Search for the cell housing the specified text and yield its [x, y] center coordinate. 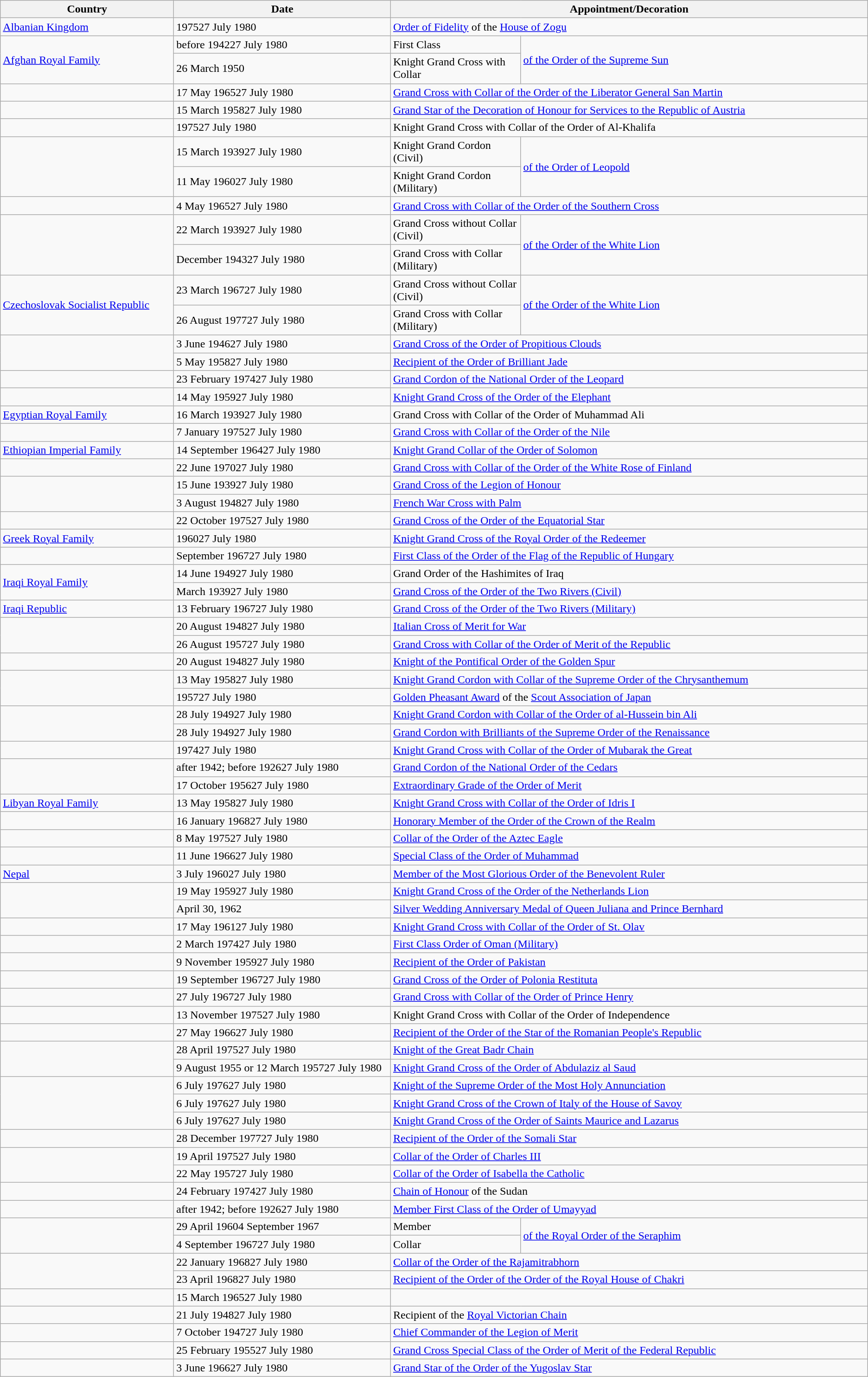
195727 July 1980 [282, 697]
Collar [455, 1244]
28 December 197727 July 1980 [282, 1138]
Appointment/Decoration [629, 9]
Albanian Kingdom [87, 27]
Grand Cross with Collar of the Order of the White Rose of Finland [629, 468]
15 March 193927 July 1980 [282, 151]
Recipient of the Order of the Star of the Romanian People's Republic [629, 1032]
Grand Cross of the Order of the Two Rivers (Civil) [629, 591]
Grand Cross of the Order of the Equatorial Star [629, 520]
Knight Grand Cordon (Civil) [455, 151]
of the Order of the Supreme Sun [694, 59]
Iraqi Royal Family [87, 582]
Knight of the Supreme Order of the Most Holy Annunciation [629, 1085]
December 194327 July 1980 [282, 260]
Knight Grand Cross with Collar [455, 69]
Grand Star of the Decoration of Honour for Services to the Republic of Austria [629, 110]
Special Class of the Order of Muhammad [629, 856]
Libyan Royal Family [87, 803]
Knight Grand Cross of the Order of the Netherlands Lion [629, 891]
22 March 193927 July 1980 [282, 229]
Knight Grand Cross of the Order of Saints Maurice and Lazarus [629, 1121]
Recipient of the Order of Brilliant Jade [629, 362]
Extraordinary Grade of the Order of Merit [629, 785]
22 June 197027 July 1980 [282, 468]
9 November 195927 July 1980 [282, 962]
9 August 1955 or 12 March 195727 July 1980 [282, 1068]
Date [282, 9]
17 May 196527 July 1980 [282, 92]
19 May 195927 July 1980 [282, 891]
13 February 196727 July 1980 [282, 609]
Greek Royal Family [87, 538]
Recipient of the Royal Victorian Chain [629, 1315]
Knight Grand Cross of the Order of the Elephant [629, 397]
21 July 194827 July 1980 [282, 1315]
Collar of the Order of Charles III [629, 1156]
14 June 194927 July 1980 [282, 573]
4 September 196727 July 1980 [282, 1244]
Knight Grand Cordon (Military) [455, 182]
3 June 194627 July 1980 [282, 344]
Honorary Member of the Order of the Crown of the Realm [629, 820]
Collar of the Order of the Rajamitrabhorn [629, 1262]
of the Order of Leopold [694, 167]
16 March 193927 July 1980 [282, 415]
Grand Cordon of the National Order of the Cedars [629, 768]
3 June 196627 July 1980 [282, 1368]
11 May 196027 July 1980 [282, 182]
Nepal [87, 873]
Grand Star of the Order of the Yugoslav Star [629, 1368]
Knight of the Pontifical Order of the Golden Spur [629, 662]
7 October 194727 July 1980 [282, 1332]
14 September 196427 July 1980 [282, 450]
Recipient of the Order of Pakistan [629, 962]
11 June 196627 July 1980 [282, 856]
3 July 196027 July 1980 [282, 873]
4 May 196527 July 1980 [282, 205]
First Class [455, 45]
French War Cross with Palm [629, 503]
3 August 194827 July 1980 [282, 503]
28 April 197527 July 1980 [282, 1050]
Knight Grand Cross with Collar of the Order of Al-Khalifa [629, 128]
Country [87, 9]
Collar of the Order of the Aztec Eagle [629, 838]
13 November 197527 July 1980 [282, 1015]
Grand Cross with Collar of the Order of Muhammad Ali [629, 415]
8 May 197527 July 1980 [282, 838]
17 October 195627 July 1980 [282, 785]
Knight Grand Cross of the Royal Order of the Redeemer [629, 538]
April 30, 1962 [282, 909]
Silver Wedding Anniversary Medal of Queen Juliana and Prince Bernhard [629, 909]
Member [455, 1227]
Order of Fidelity of the House of Zogu [629, 27]
Knight Grand Collar of the Order of Solomon [629, 450]
Collar of the Order of Isabella the Catholic [629, 1174]
22 January 196827 July 1980 [282, 1262]
Recipient of the Order of the Order of the Royal House of Chakri [629, 1280]
Member of the Most Glorious Order of the Benevolent Ruler [629, 873]
Grand Cross with Collar of the Order of Merit of the Republic [629, 644]
Knight Grand Cross with Collar of the Order of Idris I [629, 803]
15 March 195827 July 1980 [282, 110]
22 October 197527 July 1980 [282, 520]
23 March 196727 July 1980 [282, 289]
Knight Grand Cross with Collar of the Order of Mubarak the Great [629, 750]
Grand Cordon with Brilliants of the Supreme Order of the Renaissance [629, 732]
Knight Grand Cross with Collar of the Order of Independence [629, 1015]
Grand Cross Special Class of the Order of Merit of the Federal Republic [629, 1350]
27 May 196627 July 1980 [282, 1032]
Egyptian Royal Family [87, 415]
First Class of the Order of the Flag of the Republic of Hungary [629, 556]
26 March 1950 [282, 69]
24 February 197427 July 1980 [282, 1191]
Golden Pheasant Award of the Scout Association of Japan [629, 697]
19 April 197527 July 1980 [282, 1156]
23 April 196827 July 1980 [282, 1280]
Grand Cross with Collar of the Order of the Southern Cross [629, 205]
14 May 195927 July 1980 [282, 397]
Ethiopian Imperial Family [87, 450]
Grand Cross of the Order of Propitious Clouds [629, 344]
Grand Order of the Hashimites of Iraq [629, 573]
Knight Grand Cordon with Collar of the Order of al-Hussein bin Ali [629, 715]
19 September 196727 July 1980 [282, 980]
Knight Grand Cross with Collar of the Order of St. Olav [629, 927]
Knight Grand Cross of the Crown of Italy of the House of Savoy [629, 1103]
2 March 197427 July 1980 [282, 944]
197427 July 1980 [282, 750]
Italian Cross of Merit for War [629, 627]
Chief Commander of the Legion of Merit [629, 1332]
Knight of the Great Badr Chain [629, 1050]
Afghan Royal Family [87, 59]
before 194227 July 1980 [282, 45]
Knight Grand Cross of the Order of Abdulaziz al Saud [629, 1068]
Grand Cross of the Order of the Two Rivers (Military) [629, 609]
7 January 197527 July 1980 [282, 432]
15 March 196527 July 1980 [282, 1297]
23 February 197427 July 1980 [282, 379]
Chain of Honour of the Sudan [629, 1191]
22 May 195727 July 1980 [282, 1174]
March 193927 July 1980 [282, 591]
16 January 196827 July 1980 [282, 820]
25 February 195527 July 1980 [282, 1350]
First Class Order of Oman (Military) [629, 944]
17 May 196127 July 1980 [282, 927]
Grand Cross with Collar of the Order of the Nile [629, 432]
Czechoslovak Socialist Republic [87, 305]
Grand Cross with Collar of the Order of the Liberator General San Martin [629, 92]
26 August 195727 July 1980 [282, 644]
Iraqi Republic [87, 609]
196027 July 1980 [282, 538]
Knight Grand Cordon with Collar of the Supreme Order of the Chrysanthemum [629, 679]
Member First Class of the Order of Umayyad [629, 1209]
Recipient of the Order of the Somali Star [629, 1138]
5 May 195827 July 1980 [282, 362]
of the Royal Order of the Seraphim [694, 1236]
Grand Cross of the Legion of Honour [629, 485]
29 April 19604 September 1967 [282, 1227]
15 June 193927 July 1980 [282, 485]
September 196727 July 1980 [282, 556]
26 August 197727 July 1980 [282, 320]
27 July 196727 July 1980 [282, 997]
Grand Cross with Collar of the Order of Prince Henry [629, 997]
Grand Cross of the Order of Polonia Restituta [629, 980]
Grand Cordon of the National Order of the Leopard [629, 379]
